Return [x, y] of the center of cell containing provided text 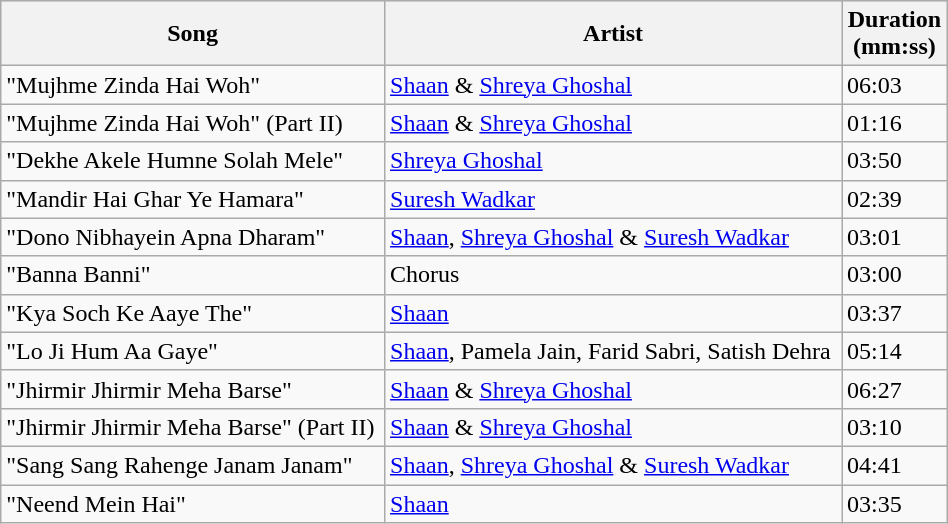
03:35 [895, 503]
"Jhirmir Jhirmir Meha Barse" (Part II) [193, 427]
Chorus [614, 275]
03:01 [895, 237]
"Mujhme Zinda Hai Woh" (Part II) [193, 123]
02:39 [895, 199]
03:00 [895, 275]
03:37 [895, 313]
04:41 [895, 465]
06:27 [895, 389]
"Lo Ji Hum Aa Gaye" [193, 351]
01:16 [895, 123]
05:14 [895, 351]
"Neend Mein Hai" [193, 503]
Shreya Ghoshal [614, 161]
"Jhirmir Jhirmir Meha Barse" [193, 389]
Artist [614, 34]
"Sang Sang Rahenge Janam Janam" [193, 465]
03:50 [895, 161]
"Kya Soch Ke Aaye The" [193, 313]
"Dekhe Akele Humne Solah Mele" [193, 161]
"Mujhme Zinda Hai Woh" [193, 85]
Shaan, Pamela Jain, Farid Sabri, Satish Dehra [614, 351]
Duration (mm:ss) [895, 34]
Song [193, 34]
"Mandir Hai Ghar Ye Hamara" [193, 199]
"Dono Nibhayein Apna Dharam" [193, 237]
"Banna Banni" [193, 275]
Suresh Wadkar [614, 199]
06:03 [895, 85]
03:10 [895, 427]
